Determine the (X, Y) coordinate at the center of the cell enclosing the given text.  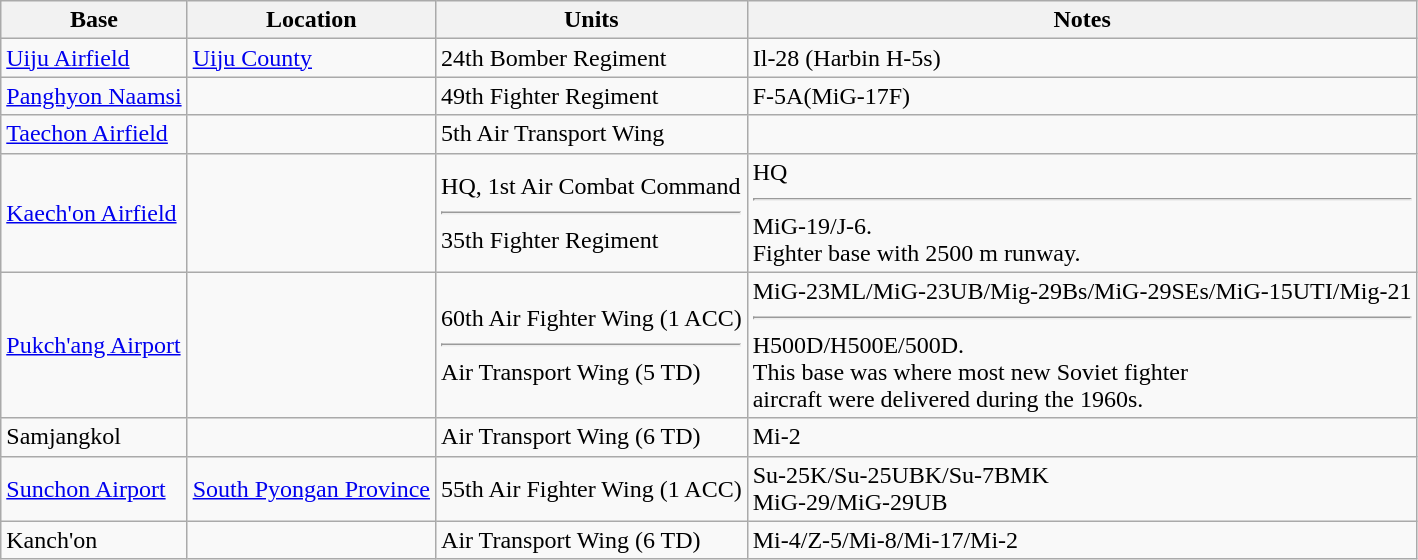
60th Air Fighter Wing (1 ACC)Air Transport Wing (5 TD) (592, 345)
Location (311, 20)
HQ, 1st Air Combat Command35th Fighter Regiment (592, 212)
Base (94, 20)
South Pyongan Province (311, 488)
Sunchon Airport (94, 488)
Samjangkol (94, 437)
Kaech'on Airfield (94, 212)
5th Air Transport Wing (592, 134)
55th Air Fighter Wing (1 ACC) (592, 488)
49th Fighter Regiment (592, 96)
Taechon Airfield (94, 134)
Mi-4/Z-5/Mi-8/Mi-17/Mi-2 (1082, 540)
Su-25K/Su-25UBK/Su-7BMKMiG-29/MiG-29UB (1082, 488)
F-5A(MiG-17F) (1082, 96)
Units (592, 20)
Uiju County (311, 58)
Mi-2 (1082, 437)
Uiju Airfield (94, 58)
Il-28 (Harbin H-5s) (1082, 58)
HQMiG-19/J-6.Fighter base with 2500 m runway. (1082, 212)
Pukch'ang Airport (94, 345)
24th Bomber Regiment (592, 58)
Kanch'on (94, 540)
Panghyon Naamsi (94, 96)
Notes (1082, 20)
